Scan for the cell matching the given text and deliver its (X, Y) coordinate at center. 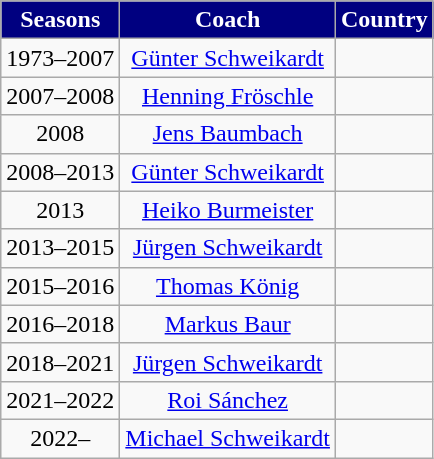
2015–2016 (60, 286)
Michael Schweikardt (228, 438)
Seasons (60, 20)
2008 (60, 134)
Roi Sánchez (228, 400)
Jens Baumbach (228, 134)
2022– (60, 438)
Markus Baur (228, 324)
Coach (228, 20)
2007–2008 (60, 96)
Heiko Burmeister (228, 210)
Henning Fröschle (228, 96)
1973–2007 (60, 58)
2008–2013 (60, 172)
2021–2022 (60, 400)
2013–2015 (60, 248)
2018–2021 (60, 362)
Thomas König (228, 286)
Country (384, 20)
2013 (60, 210)
2016–2018 (60, 324)
